Pinpoint the cell where the given text exists, returning its (X, Y) midpoint coordinate. 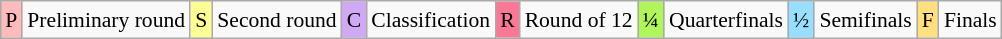
P (11, 20)
R (508, 20)
S (201, 20)
Second round (276, 20)
F (928, 20)
Quarterfinals (726, 20)
Classification (430, 20)
½ (801, 20)
Semifinals (865, 20)
¼ (651, 20)
C (354, 20)
Finals (970, 20)
Round of 12 (579, 20)
Preliminary round (106, 20)
